Find where the given text appears and provide that cell's center as (X, Y) coordinate. 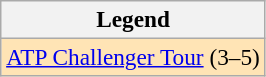
Legend (133, 19)
ATP Challenger Tour (3–5) (133, 57)
